Determine the [X, Y] coordinate at the center of the cell enclosing the given text.  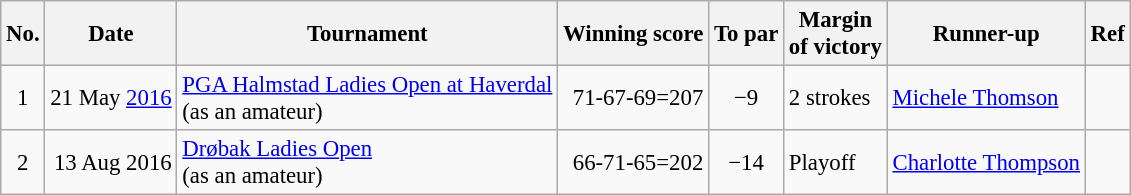
Winning score [634, 34]
PGA Halmstad Ladies Open at Haverdal(as an amateur) [368, 98]
To par [746, 34]
Ref [1108, 34]
2 strokes [836, 98]
No. [23, 34]
Date [111, 34]
Charlotte Thompson [986, 162]
Playoff [836, 162]
Tournament [368, 34]
21 May 2016 [111, 98]
66-71-65=202 [634, 162]
1 [23, 98]
Drøbak Ladies Open(as an amateur) [368, 162]
Marginof victory [836, 34]
71-67-69=207 [634, 98]
13 Aug 2016 [111, 162]
Michele Thomson [986, 98]
−9 [746, 98]
2 [23, 162]
−14 [746, 162]
Runner-up [986, 34]
